Detect which cell encompasses the target text, then output its [X, Y] center coordinate. 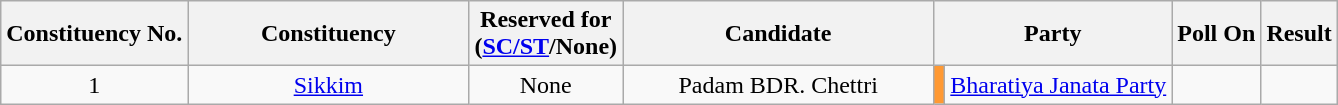
None [546, 85]
Poll On [1216, 34]
Candidate [778, 34]
Bharatiya Janata Party [1058, 85]
Padam BDR. Chettri [778, 85]
Result [1299, 34]
Party [1053, 34]
Reserved for(SC/ST/None) [546, 34]
1 [94, 85]
Sikkim [328, 85]
Constituency [328, 34]
Constituency No. [94, 34]
